Return [X, Y] of the center of cell containing provided text 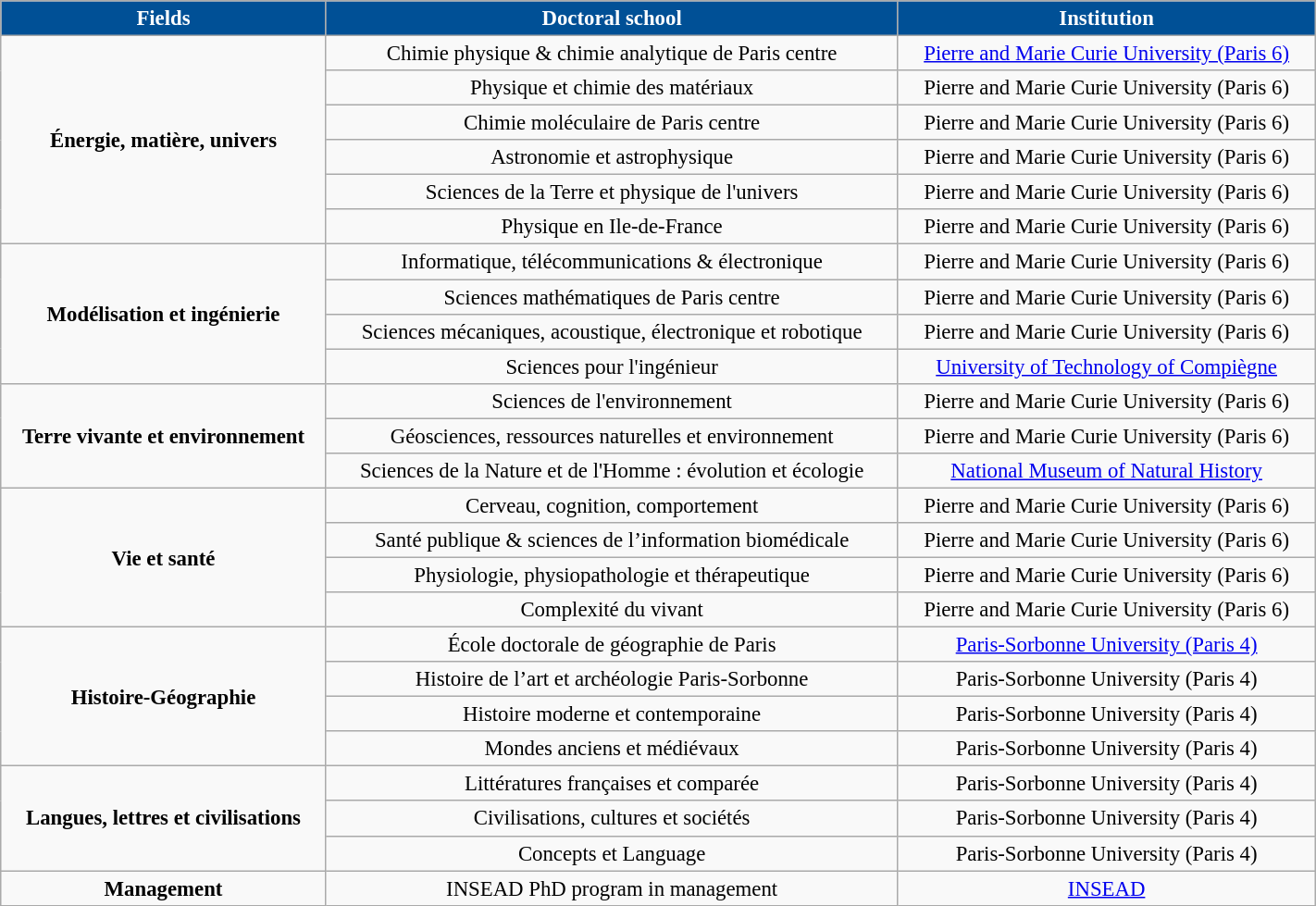
Physique en Ile-de-France [612, 227]
Langues, lettres et civilisations [163, 818]
Sciences de la Terre et physique de l'univers [612, 192]
Physique et chimie des matériaux [612, 88]
Astronomie et astrophysique [612, 157]
Doctoral school [612, 19]
Sciences de l'environnement [612, 401]
Management [163, 888]
Chimie moléculaire de Paris centre [612, 123]
Mondes anciens et médiévaux [612, 749]
INSEAD PhD program in management [612, 888]
Énergie, matière, univers [163, 141]
Informatique, télécommunications & électronique [612, 262]
Cerveau, cognition, comportement [612, 505]
Sciences mécaniques, acoustique, électronique et robotique [612, 331]
Histoire de l’art et archéologie Paris-Sorbonne [612, 679]
Santé publique & sciences de l’information biomédicale [612, 540]
Chimie physique & chimie analytique de Paris centre [612, 54]
Terre vivante et environnement [163, 435]
Vie et santé [163, 557]
École doctorale de géographie de Paris [612, 645]
Sciences mathématiques de Paris centre [612, 297]
Complexité du vivant [612, 610]
Physiologie, physiopathologie et thérapeutique [612, 575]
Histoire moderne et contemporaine [612, 714]
University of Technology of Compiègne [1107, 366]
Littératures françaises et comparée [612, 784]
Modélisation et ingénierie [163, 314]
INSEAD [1107, 888]
Concepts et Language [612, 853]
Géosciences, ressources naturelles et environnement [612, 436]
Histoire-Géographie [163, 697]
National Museum of Natural History [1107, 471]
Institution [1107, 19]
Fields [163, 19]
Sciences pour l'ingénieur [612, 366]
Civilisations, cultures et sociétés [612, 819]
Sciences de la Nature et de l'Homme : évolution et écologie [612, 471]
